Capture the cell that displays the provided text and extract its (X, Y) central coordinate. 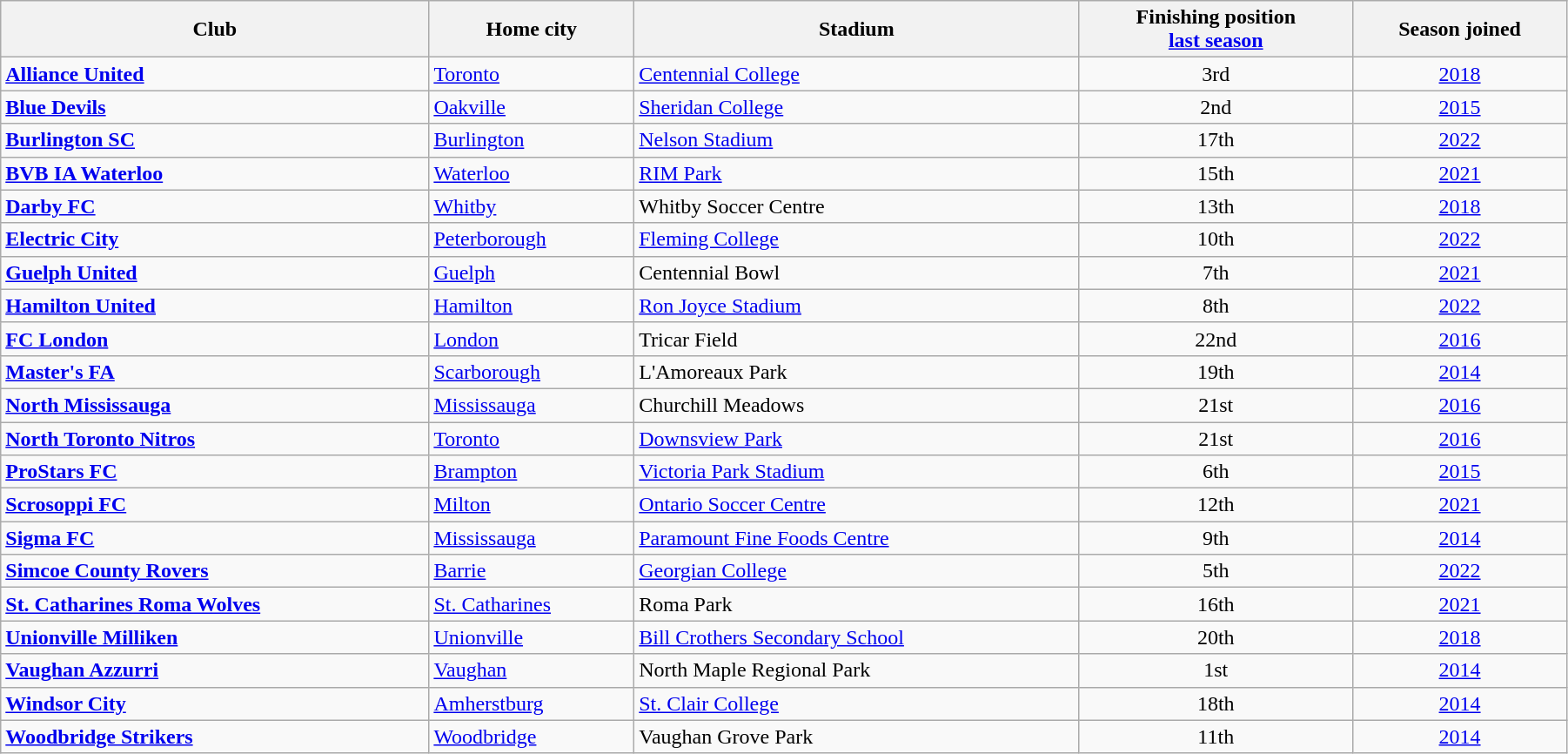
Oakville (532, 107)
Home city (532, 30)
Unionville (532, 637)
Brampton (532, 472)
Guelph (532, 273)
13th (1216, 206)
Roma Park (856, 604)
Sigma FC (215, 538)
Vaughan (532, 670)
Vaughan Grove Park (856, 737)
Woodbridge (532, 737)
Guelph United (215, 273)
London (532, 339)
6th (1216, 472)
Darby FC (215, 206)
Hamilton (532, 306)
Electric City (215, 239)
Churchill Meadows (856, 405)
Blue Devils (215, 107)
7th (1216, 273)
Amherstburg (532, 704)
Club (215, 30)
St. Catharines (532, 604)
5th (1216, 571)
Scarborough (532, 372)
Burlington (532, 140)
10th (1216, 239)
12th (1216, 505)
RIM Park (856, 173)
Milton (532, 505)
Georgian College (856, 571)
19th (1216, 372)
Paramount Fine Foods Centre (856, 538)
Waterloo (532, 173)
North Toronto Nitros (215, 438)
Centennial College (856, 74)
Woodbridge Strikers (215, 737)
15th (1216, 173)
8th (1216, 306)
Barrie (532, 571)
Alliance United (215, 74)
20th (1216, 637)
Sheridan College (856, 107)
Downsview Park (856, 438)
Ron Joyce Stadium (856, 306)
Finishing positionlast season (1216, 30)
Season joined (1460, 30)
Whitby (532, 206)
Peterborough (532, 239)
Bill Crothers Secondary School (856, 637)
Centennial Bowl (856, 273)
3rd (1216, 74)
Simcoe County Rovers (215, 571)
Tricar Field (856, 339)
Master's FA (215, 372)
22nd (1216, 339)
Vaughan Azzurri (215, 670)
Whitby Soccer Centre (856, 206)
BVB IA Waterloo (215, 173)
16th (1216, 604)
Fleming College (856, 239)
1st (1216, 670)
Scrosoppi FC (215, 505)
St. Catharines Roma Wolves (215, 604)
ProStars FC (215, 472)
18th (1216, 704)
2nd (1216, 107)
Hamilton United (215, 306)
L'Amoreaux Park (856, 372)
FC London (215, 339)
St. Clair College (856, 704)
Windsor City (215, 704)
17th (1216, 140)
11th (1216, 737)
Ontario Soccer Centre (856, 505)
Burlington SC (215, 140)
9th (1216, 538)
Unionville Milliken (215, 637)
Nelson Stadium (856, 140)
North Maple Regional Park (856, 670)
Stadium (856, 30)
Victoria Park Stadium (856, 472)
North Mississauga (215, 405)
